Identify which cell holds the provided text, then report its [x, y] central coordinate. 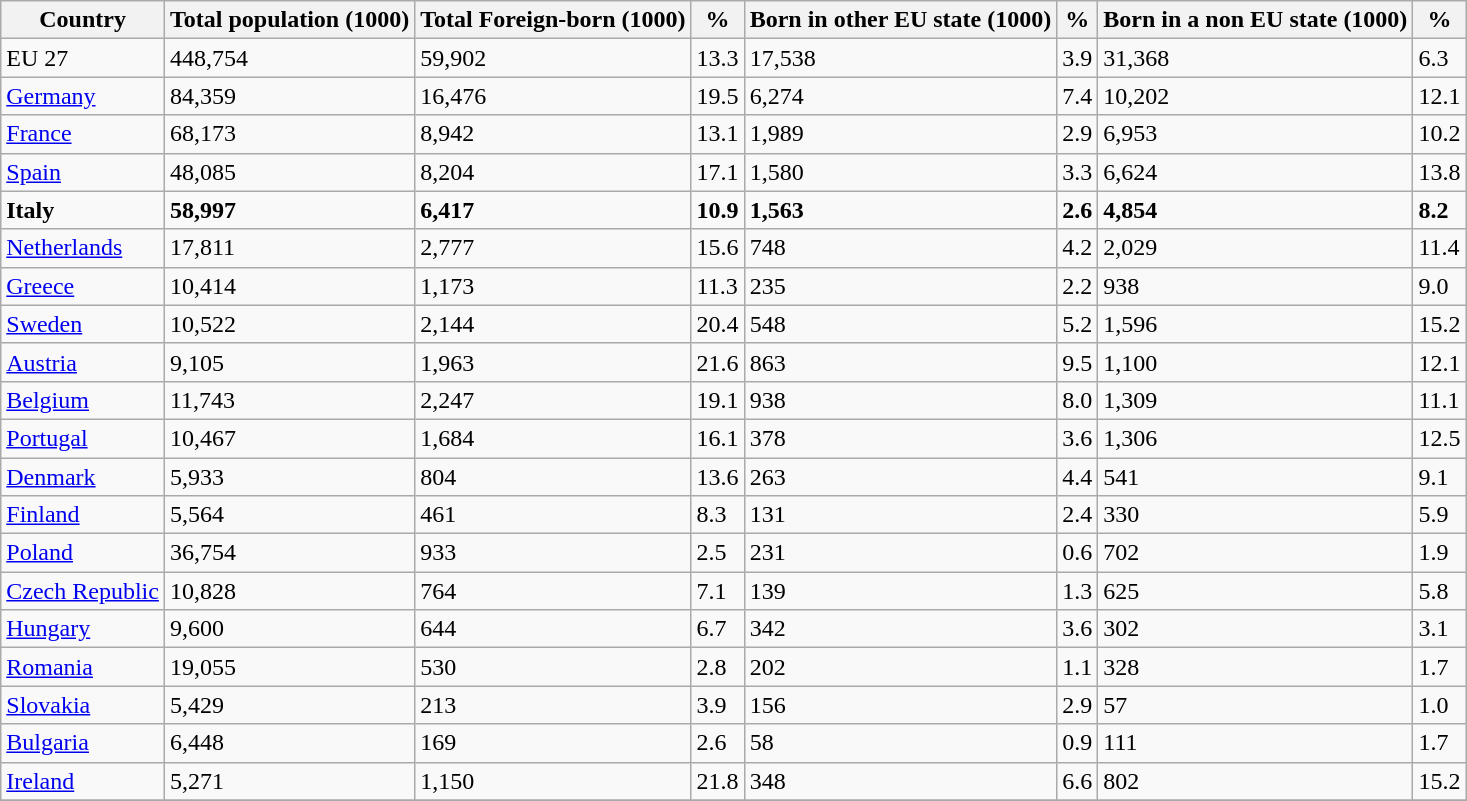
6.7 [718, 629]
4.4 [1078, 477]
Ireland [83, 781]
461 [553, 515]
17,811 [289, 248]
10.2 [1440, 134]
Slovakia [83, 705]
3.1 [1440, 629]
Portugal [83, 438]
Bulgaria [83, 743]
4.2 [1078, 248]
9,105 [289, 362]
21.6 [718, 362]
348 [900, 781]
1,684 [553, 438]
378 [900, 438]
1.9 [1440, 553]
802 [1256, 781]
France [83, 134]
111 [1256, 743]
Greece [83, 286]
156 [900, 705]
16,476 [553, 96]
5.9 [1440, 515]
59,902 [553, 58]
8,204 [553, 172]
Netherlands [83, 248]
36,754 [289, 553]
748 [900, 248]
Czech Republic [83, 591]
57 [1256, 705]
13.1 [718, 134]
Country [83, 20]
1,173 [553, 286]
8.3 [718, 515]
11.1 [1440, 400]
Austria [83, 362]
4,854 [1256, 210]
12.5 [1440, 438]
541 [1256, 477]
Hungary [83, 629]
5,933 [289, 477]
231 [900, 553]
19,055 [289, 667]
0.6 [1078, 553]
Born in a non EU state (1000) [1256, 20]
8.2 [1440, 210]
13.3 [718, 58]
9,600 [289, 629]
58,997 [289, 210]
0.9 [1078, 743]
9.0 [1440, 286]
131 [900, 515]
2,144 [553, 324]
84,359 [289, 96]
7.1 [718, 591]
15.6 [718, 248]
2,247 [553, 400]
6.6 [1078, 781]
764 [553, 591]
Germany [83, 96]
1,306 [1256, 438]
2.5 [718, 553]
Total Foreign-born (1000) [553, 20]
7.4 [1078, 96]
Denmark [83, 477]
10,414 [289, 286]
EU 27 [83, 58]
6.3 [1440, 58]
139 [900, 591]
1,309 [1256, 400]
1,989 [900, 134]
10.9 [718, 210]
Total population (1000) [289, 20]
342 [900, 629]
58 [900, 743]
448,754 [289, 58]
21.8 [718, 781]
Born in other EU state (1000) [900, 20]
644 [553, 629]
8.0 [1078, 400]
1,963 [553, 362]
548 [900, 324]
10,522 [289, 324]
5.8 [1440, 591]
48,085 [289, 172]
3.3 [1078, 172]
263 [900, 477]
2.4 [1078, 515]
328 [1256, 667]
10,828 [289, 591]
2,777 [553, 248]
6,417 [553, 210]
213 [553, 705]
9.1 [1440, 477]
5,429 [289, 705]
Italy [83, 210]
13.6 [718, 477]
16.1 [718, 438]
Belgium [83, 400]
13.8 [1440, 172]
19.1 [718, 400]
2,029 [1256, 248]
6,448 [289, 743]
31,368 [1256, 58]
10,202 [1256, 96]
6,624 [1256, 172]
11.3 [718, 286]
1.0 [1440, 705]
Finland [83, 515]
625 [1256, 591]
8,942 [553, 134]
1,596 [1256, 324]
Spain [83, 172]
1,150 [553, 781]
235 [900, 286]
17,538 [900, 58]
5,564 [289, 515]
202 [900, 667]
330 [1256, 515]
6,953 [1256, 134]
2.2 [1078, 286]
11.4 [1440, 248]
Romania [83, 667]
5,271 [289, 781]
1,580 [900, 172]
804 [553, 477]
68,173 [289, 134]
20.4 [718, 324]
1,563 [900, 210]
5.2 [1078, 324]
933 [553, 553]
302 [1256, 629]
17.1 [718, 172]
2.8 [718, 667]
1,100 [1256, 362]
6,274 [900, 96]
530 [553, 667]
10,467 [289, 438]
1.3 [1078, 591]
11,743 [289, 400]
9.5 [1078, 362]
1.1 [1078, 667]
863 [900, 362]
Poland [83, 553]
702 [1256, 553]
169 [553, 743]
19.5 [718, 96]
Sweden [83, 324]
